From the cell containing the given text, extract its center point as [x, y] coordinate. 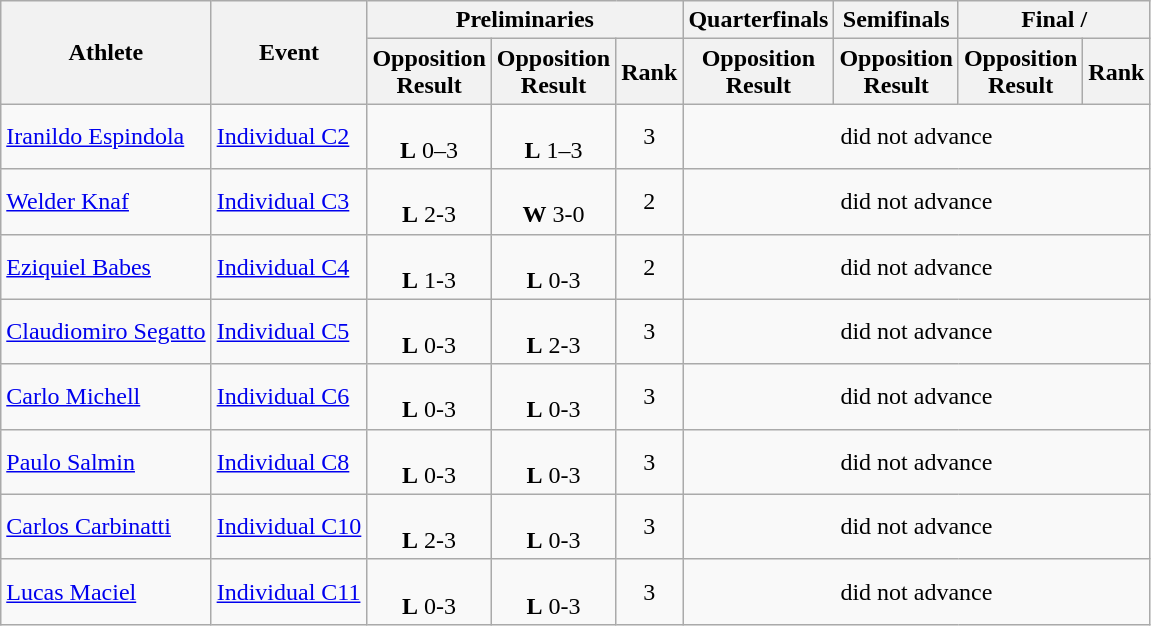
Lucas Maciel [106, 592]
L 1-3 [429, 266]
Carlo Michell [106, 396]
Welder Knaf [106, 202]
Individual C2 [289, 136]
Paulo Salmin [106, 462]
Individual C4 [289, 266]
L 1–3 [553, 136]
Quarterfinals [758, 20]
Athlete [106, 52]
Individual C5 [289, 332]
Claudiomiro Segatto [106, 332]
Preliminaries [525, 20]
Semifinals [896, 20]
Individual C6 [289, 396]
L 0–3 [429, 136]
Carlos Carbinatti [106, 526]
Event [289, 52]
Eziquiel Babes [106, 266]
Individual C11 [289, 592]
Individual C3 [289, 202]
Iranildo Espindola [106, 136]
W 3-0 [553, 202]
Individual C8 [289, 462]
Individual C10 [289, 526]
Final / [1054, 20]
